Return [x, y] of the center of cell containing provided text 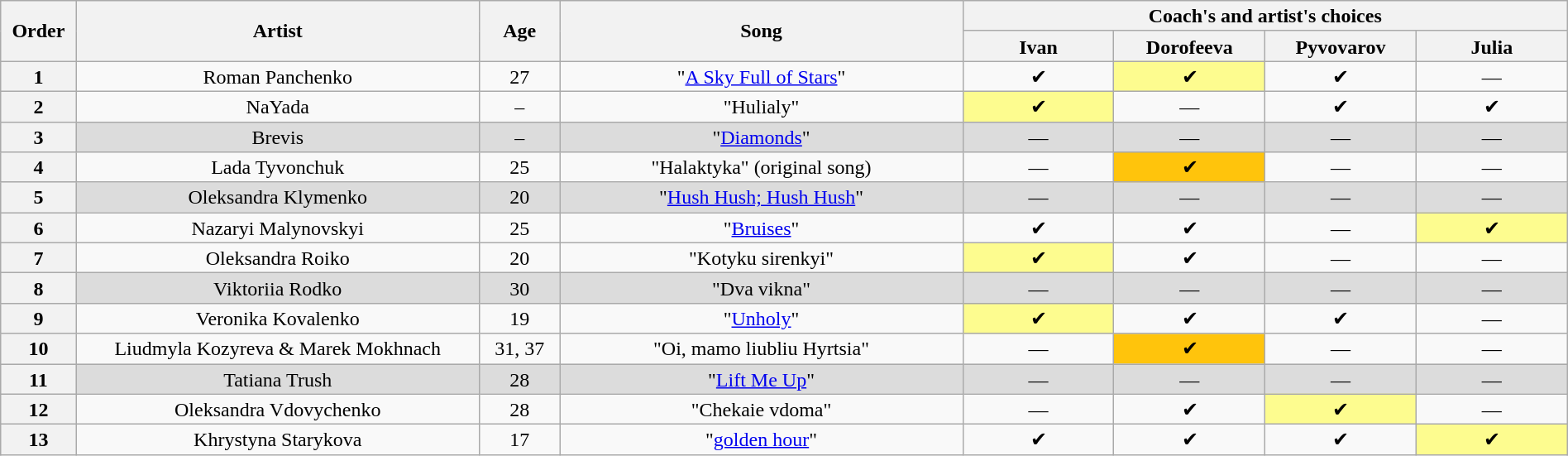
31, 37 [519, 349]
Brevis [278, 137]
7 [38, 258]
17 [519, 440]
"A Sky Full of Stars" [761, 76]
8 [38, 288]
3 [38, 137]
Oleksandra Roiko [278, 258]
Julia [1492, 46]
"Kotyku sirenkyi" [761, 258]
NaYada [278, 106]
"Oi, mamo liubliu Hyrtsia" [761, 349]
"Bruises" [761, 228]
Lada Tyvonchuk [278, 167]
"Unholy" [761, 318]
Song [761, 31]
"Lift Me Up" [761, 379]
30 [519, 288]
2 [38, 106]
Viktoriia Rodko [278, 288]
Dorofeeva [1189, 46]
Khrystyna Starykova [278, 440]
"Diamonds" [761, 137]
27 [519, 76]
10 [38, 349]
19 [519, 318]
4 [38, 167]
Veronika Kovalenko [278, 318]
"Hulialy" [761, 106]
Oleksandra Vdovychenko [278, 409]
11 [38, 379]
Artist [278, 31]
Age [519, 31]
"Hush Hush; Hush Hush" [761, 197]
Oleksandra Klymenko [278, 197]
Order [38, 31]
"Dva vikna" [761, 288]
Liudmyla Kozyreva & Marek Mokhnach [278, 349]
Roman Panchenko [278, 76]
"golden hour" [761, 440]
1 [38, 76]
9 [38, 318]
5 [38, 197]
"Halaktyka" (original song) [761, 167]
Ivan [1039, 46]
Pyvovarov [1341, 46]
Coach's and artist's choices [1265, 17]
Tatiana Trush [278, 379]
13 [38, 440]
Nazaryi Malynovskyi [278, 228]
"Chekaie vdoma" [761, 409]
12 [38, 409]
6 [38, 228]
